Extract the [x, y] coordinate from the center of the cell holding the provided text.  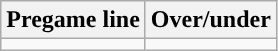
Over/under [210, 20]
Pregame line [74, 20]
